Search for the cell housing the specified text and yield its (X, Y) center coordinate. 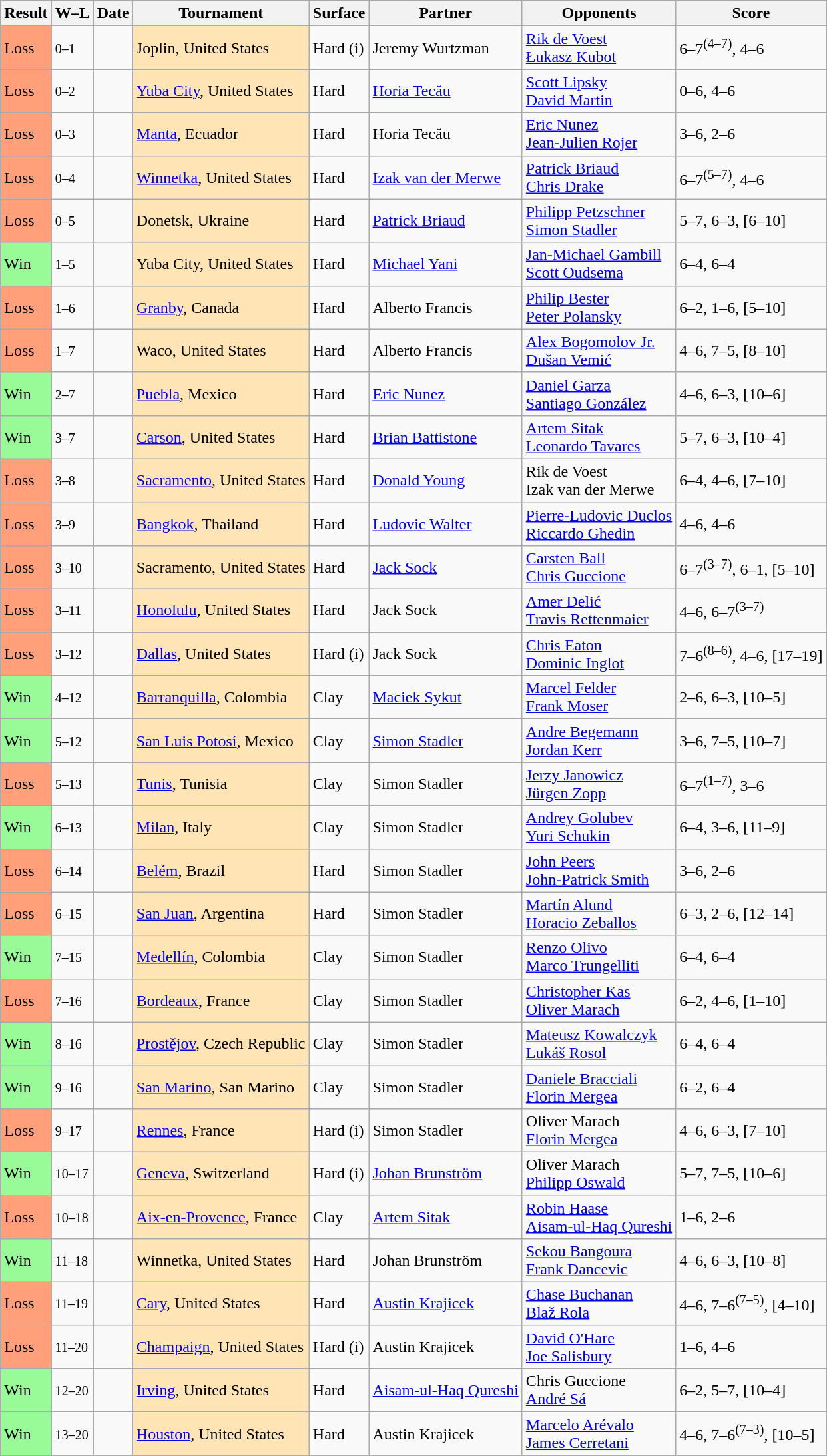
Daniele Bracciali Florin Mergea (599, 1087)
6–2, 4–6, [1–10] (751, 1000)
6–3, 2–6, [12–14] (751, 913)
Geneva, Switzerland (221, 1173)
Eric Nunez (445, 394)
10–17 (72, 1173)
Oliver Marach Florin Mergea (599, 1130)
6–15 (72, 913)
1–6, 4–6 (751, 1347)
Jeremy Wurtzman (445, 48)
John Peers John-Patrick Smith (599, 871)
Oliver Marach Philipp Oswald (599, 1173)
3–8 (72, 481)
Mateusz Kowalczyk Lukáš Rosol (599, 1044)
Tunis, Tunisia (221, 784)
Result (26, 13)
Prostějov, Czech Republic (221, 1044)
Carsten Ball Chris Guccione (599, 567)
6–4, 3–6, [11–9] (751, 827)
8–16 (72, 1044)
2–7 (72, 394)
1–7 (72, 350)
Puebla, Mexico (221, 394)
4–6, 7–6(7–5), [4–10] (751, 1304)
1–5 (72, 264)
Ludovic Walter (445, 523)
4–6, 7–6(7–3), [10–5] (751, 1434)
4–6, 4–6 (751, 523)
Andrey Golubev Yuri Schukin (599, 827)
Izak van der Merwe (445, 177)
Rik de Voest Łukasz Kubot (599, 48)
Partner (445, 13)
San Luis Potosí, Mexico (221, 740)
San Juan, Argentina (221, 913)
San Marino, San Marino (221, 1087)
9–16 (72, 1087)
0–2 (72, 91)
12–20 (72, 1390)
Renzo Olivo Marco Trungelliti (599, 957)
Belém, Brazil (221, 871)
4–6, 6–3, [7–10] (751, 1130)
Scott Lipsky David Martin (599, 91)
0–6, 4–6 (751, 91)
Patrick Briaud (445, 221)
Sekou Bangoura Frank Dancevic (599, 1261)
Rik de Voest Izak van der Merwe (599, 481)
Waco, United States (221, 350)
0–4 (72, 177)
11–20 (72, 1347)
W–L (72, 13)
0–1 (72, 48)
6–13 (72, 827)
Houston, United States (221, 1434)
David O'Hare Joe Salisbury (599, 1347)
Jerzy Janowicz Jürgen Zopp (599, 784)
7–6(8–6), 4–6, [17–19] (751, 654)
6–7(5–7), 4–6 (751, 177)
Joplin, United States (221, 48)
5–7, 6–3, [10–4] (751, 437)
Christopher Kas Oliver Marach (599, 1000)
2–6, 6–3, [10–5] (751, 698)
Martín Alund Horacio Zeballos (599, 913)
Andre Begemann Jordan Kerr (599, 740)
Chase Buchanan Blaž Rola (599, 1304)
3–6, 7–5, [10–7] (751, 740)
11–19 (72, 1304)
5–12 (72, 740)
6–7(1–7), 3–6 (751, 784)
Opponents (599, 13)
6–7(4–7), 4–6 (751, 48)
Chris Guccione André Sá (599, 1390)
6–4, 4–6, [7–10] (751, 481)
6–2, 5–7, [10–4] (751, 1390)
Amer Delić Travis Rettenmaier (599, 611)
Irving, United States (221, 1390)
10–18 (72, 1217)
4–6, 6–3, [10–6] (751, 394)
Maciek Sykut (445, 698)
6–2, 1–6, [5–10] (751, 308)
1–6 (72, 308)
Champaign, United States (221, 1347)
Bangkok, Thailand (221, 523)
Artem Sitak (445, 1217)
11–18 (72, 1261)
Surface (339, 13)
Alex Bogomolov Jr. Dušan Vemić (599, 350)
4–12 (72, 698)
Patrick Briaud Chris Drake (599, 177)
Marcel Felder Frank Moser (599, 698)
Tournament (221, 13)
Michael Yani (445, 264)
Eric Nunez Jean-Julien Rojer (599, 134)
Dallas, United States (221, 654)
7–16 (72, 1000)
4–6, 6–7(3–7) (751, 611)
Carson, United States (221, 437)
6–7(3–7), 6–1, [5–10] (751, 567)
Milan, Italy (221, 827)
1–6, 2–6 (751, 1217)
Rennes, France (221, 1130)
Bordeaux, France (221, 1000)
Cary, United States (221, 1304)
3–10 (72, 567)
Pierre-Ludovic Duclos Riccardo Ghedin (599, 523)
0–3 (72, 134)
Jan-Michael Gambill Scott Oudsema (599, 264)
Medellín, Colombia (221, 957)
Granby, Canada (221, 308)
Aisam-ul-Haq Qureshi (445, 1390)
Donald Young (445, 481)
6–2, 6–4 (751, 1087)
13–20 (72, 1434)
3–12 (72, 654)
Artem Sitak Leonardo Tavares (599, 437)
4–6, 7–5, [8–10] (751, 350)
0–5 (72, 221)
Manta, Ecuador (221, 134)
Philip Bester Peter Polansky (599, 308)
6–14 (72, 871)
Barranquilla, Colombia (221, 698)
5–13 (72, 784)
Philipp Petzschner Simon Stadler (599, 221)
3–9 (72, 523)
Donetsk, Ukraine (221, 221)
Honolulu, United States (221, 611)
Robin Haase Aisam-ul-Haq Qureshi (599, 1217)
Marcelo Arévalo James Cerretani (599, 1434)
Daniel Garza Santiago González (599, 394)
Score (751, 13)
Aix-en-Provence, France (221, 1217)
5–7, 6–3, [6–10] (751, 221)
3–11 (72, 611)
Chris Eaton Dominic Inglot (599, 654)
Brian Battistone (445, 437)
7–15 (72, 957)
9–17 (72, 1130)
Date (113, 13)
5–7, 7–5, [10–6] (751, 1173)
3–7 (72, 437)
4–6, 6–3, [10–8] (751, 1261)
